From the cell containing the given text, extract its center point as [x, y] coordinate. 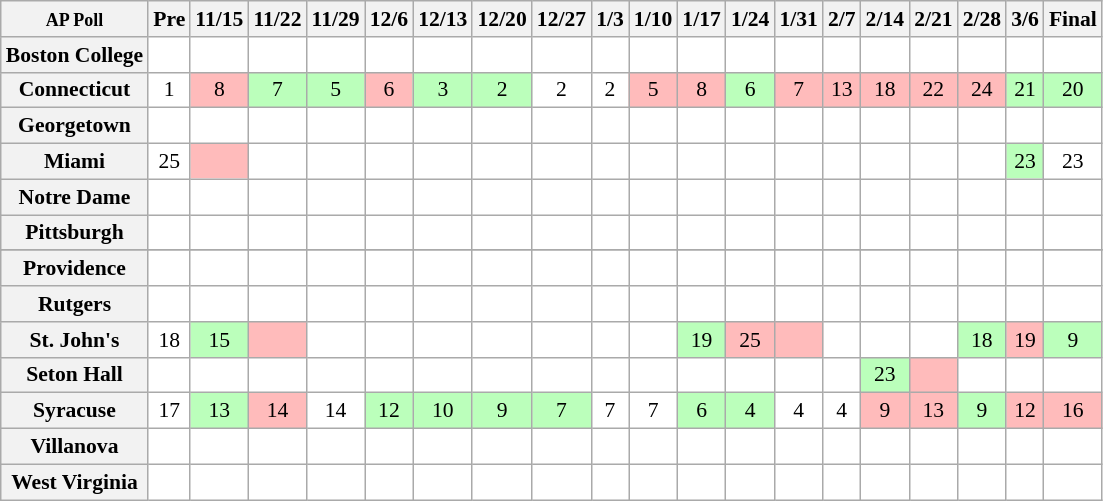
20 [1073, 90]
West Virginia [74, 482]
16 [1073, 411]
Seton Hall [74, 375]
3/6 [1025, 19]
Pre [169, 19]
1/10 [654, 19]
12/13 [442, 19]
11/22 [277, 19]
Boston College [74, 55]
1/17 [702, 19]
1/24 [750, 19]
3 [442, 90]
22 [934, 90]
Notre Dame [74, 197]
17 [169, 411]
Connecticut [74, 90]
1/3 [610, 19]
11/29 [336, 19]
12/27 [562, 19]
Syracuse [74, 411]
24 [982, 90]
2/21 [934, 19]
2/7 [842, 19]
11/15 [219, 19]
15 [219, 340]
1/31 [798, 19]
12/20 [502, 19]
1 [169, 90]
Rutgers [74, 304]
12/6 [390, 19]
Final [1073, 19]
2/14 [886, 19]
Providence [74, 269]
10 [442, 411]
Miami [74, 162]
2/28 [982, 19]
St. John's [74, 340]
Pittsburgh [74, 233]
Georgetown [74, 126]
AP Poll [74, 19]
Villanova [74, 447]
21 [1025, 90]
